For the text-containing cell, return its midpoint in (x, y) coordinate format. 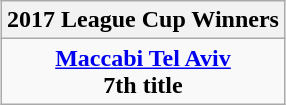
Maccabi Tel Aviv 7th title (144, 72)
2017 League Cup Winners (144, 20)
